Extract the (x, y) coordinate from the center of the cell holding the provided text.  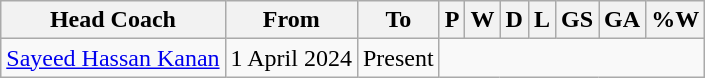
To (398, 20)
W (482, 20)
D (514, 20)
L (542, 20)
P (452, 20)
Sayeed Hassan Kanan (113, 58)
1 April 2024 (291, 58)
Present (398, 58)
Head Coach (113, 20)
GA (622, 20)
%W (676, 20)
From (291, 20)
GS (576, 20)
